Locate the cell with the specified text and output its (x, y) center coordinate. 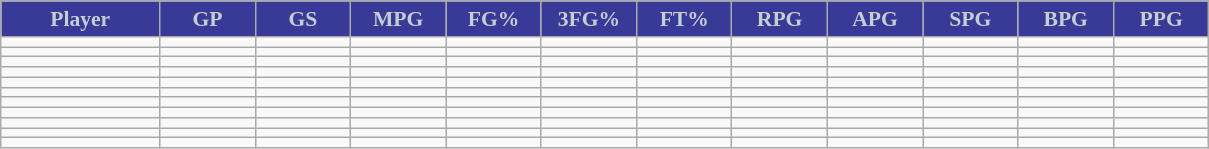
GS (302, 19)
3FG% (588, 19)
MPG (398, 19)
APG (874, 19)
FG% (494, 19)
BPG (1066, 19)
SPG (970, 19)
Player (80, 19)
FT% (684, 19)
RPG (780, 19)
GP (208, 19)
PPG (1161, 19)
